Extract the [x, y] coordinate from the center of the cell holding the provided text.  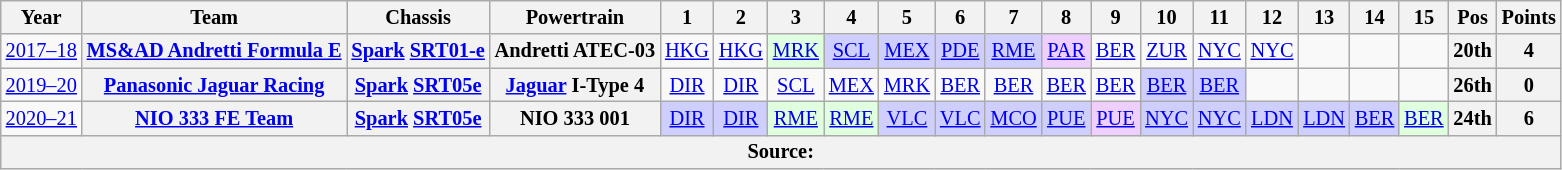
PDE [960, 51]
11 [1220, 17]
0 [1529, 85]
Spark SRT01-e [418, 51]
8 [1066, 17]
Chassis [418, 17]
10 [1166, 17]
Panasonic Jaguar Racing [214, 85]
Year [42, 17]
Source: [781, 152]
2019–20 [42, 85]
Andretti ATEC-03 [575, 51]
MCO [1013, 118]
24th [1473, 118]
1 [687, 17]
Powertrain [575, 17]
2017–18 [42, 51]
5 [907, 17]
26th [1473, 85]
Points [1529, 17]
Pos [1473, 17]
13 [1324, 17]
NIO 333 001 [575, 118]
MS&AD Andretti Formula E [214, 51]
20th [1473, 51]
15 [1424, 17]
ZUR [1166, 51]
2020–21 [42, 118]
2 [741, 17]
7 [1013, 17]
9 [1116, 17]
3 [796, 17]
12 [1272, 17]
Team [214, 17]
NIO 333 FE Team [214, 118]
14 [1374, 17]
Jaguar I-Type 4 [575, 85]
PAR [1066, 51]
